Detect which cell encompasses the target text, then output its (X, Y) center coordinate. 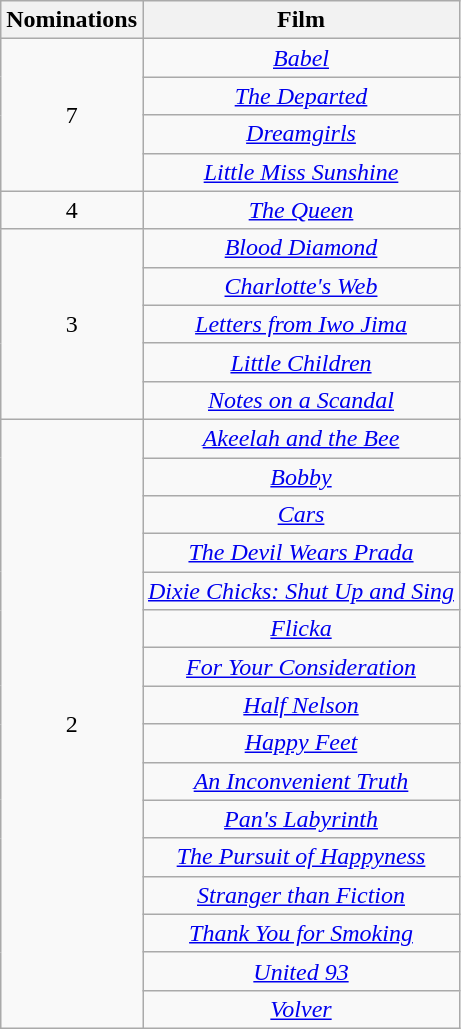
Bobby (300, 477)
Thank You for Smoking (300, 933)
2 (72, 724)
The Departed (300, 96)
Notes on a Scandal (300, 400)
The Pursuit of Happyness (300, 857)
Stranger than Fiction (300, 895)
An Inconvenient Truth (300, 781)
For Your Consideration (300, 667)
Pan's Labyrinth (300, 819)
United 93 (300, 971)
Dixie Chicks: Shut Up and Sing (300, 591)
Little Children (300, 362)
The Devil Wears Prada (300, 553)
The Queen (300, 210)
Little Miss Sunshine (300, 172)
Letters from Iwo Jima (300, 324)
Happy Feet (300, 743)
Film (300, 20)
Volver (300, 1009)
Charlotte's Web (300, 286)
4 (72, 210)
Akeelah and the Bee (300, 438)
Dreamgirls (300, 134)
Flicka (300, 629)
Babel (300, 58)
Half Nelson (300, 705)
Blood Diamond (300, 248)
Cars (300, 515)
Nominations (72, 20)
7 (72, 115)
3 (72, 324)
